Find where the given text appears and provide that cell's center as [X, Y] coordinate. 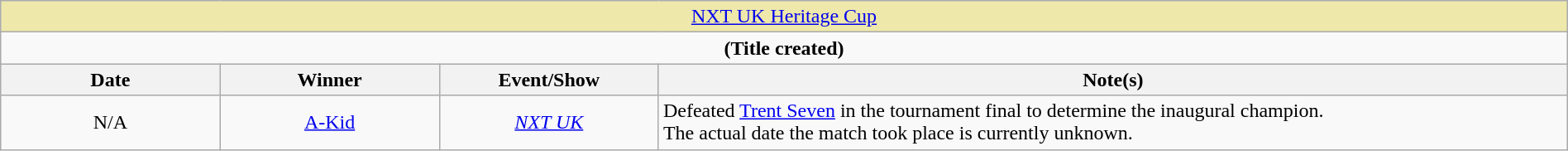
Defeated Trent Seven in the tournament final to determine the inaugural champion.The actual date the match took place is currently unknown. [1113, 123]
Event/Show [549, 80]
NXT UK [549, 123]
Winner [329, 80]
NXT UK Heritage Cup [784, 17]
Date [111, 80]
A-Kid [329, 123]
N/A [111, 123]
(Title created) [784, 48]
Note(s) [1113, 80]
